Scan for the cell matching the given text and deliver its [x, y] coordinate at center. 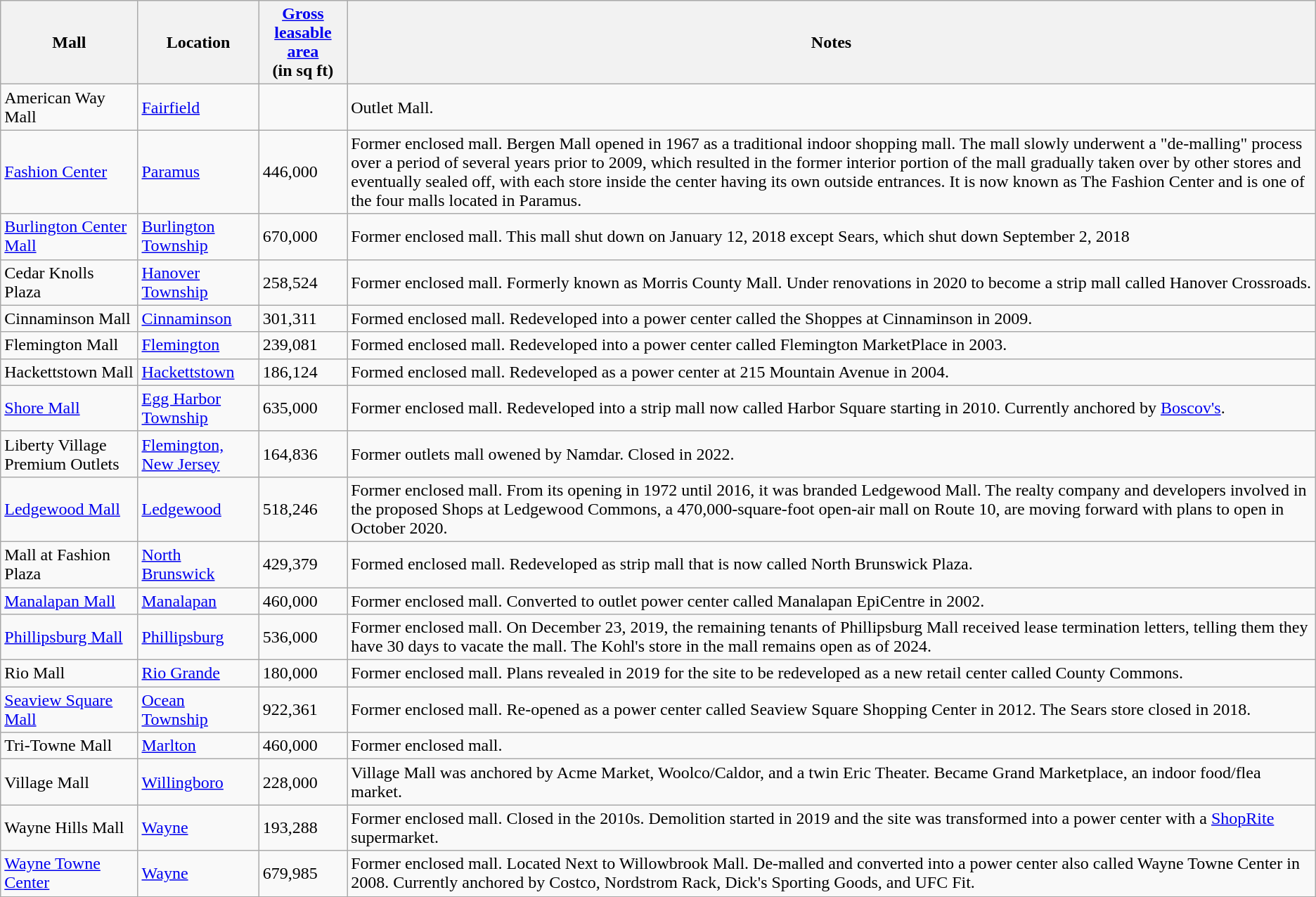
670,000 [303, 236]
922,361 [303, 710]
Former enclosed mall. Plans revealed in 2019 for the site to be redeveloped as a new retail center called County Commons. [832, 673]
Former enclosed mall. Redeveloped into a strip mall now called Harbor Square starting in 2010. Currently anchored by Boscov's. [832, 408]
239,081 [303, 345]
Flemington, New Jersey [198, 454]
Burlington Center Mall [69, 236]
Marlton [198, 746]
Shore Mall [69, 408]
Burlington Township [198, 236]
Former enclosed mall. This mall shut down on January 12, 2018 except Sears, which shut down September 2, 2018 [832, 236]
North Brunswick [198, 564]
301,311 [303, 318]
Fashion Center [69, 172]
Seaview Square Mall [69, 710]
Cinnaminson Mall [69, 318]
446,000 [303, 172]
Phillipsburg [198, 637]
429,379 [303, 564]
Village Mall was anchored by Acme Market, Woolco/Caldor, and a twin Eric Theater. Became Grand Marketplace, an indoor food/flea market. [832, 782]
Ocean Township [198, 710]
Hanover Township [198, 283]
Gross leasable area(in sq ft) [303, 42]
American Way Mall [69, 107]
193,288 [303, 828]
Former outlets mall owened by Namdar. Closed in 2022. [832, 454]
Cinnaminson [198, 318]
Mall at Fashion Plaza [69, 564]
Rio Grande [198, 673]
Manalapan [198, 601]
Hackettstown [198, 372]
Cedar Knolls Plaza [69, 283]
Former enclosed mall. Formerly known as Morris County Mall. Under renovations in 2020 to become a strip mall called Hanover Crossroads. [832, 283]
Willingboro [198, 782]
Liberty Village Premium Outlets [69, 454]
Tri-Towne Mall [69, 746]
Formed enclosed mall. Redeveloped into a power center called the Shoppes at Cinnaminson in 2009. [832, 318]
Former enclosed mall. Closed in the 2010s. Demolition started in 2019 and the site was transformed into a power center with a ShopRite supermarket. [832, 828]
258,524 [303, 283]
Flemington Mall [69, 345]
518,246 [303, 509]
635,000 [303, 408]
Manalapan Mall [69, 601]
Ledgewood Mall [69, 509]
Location [198, 42]
Former enclosed mall. Converted to outlet power center called Manalapan EpiCentre in 2002. [832, 601]
Egg Harbor Township [198, 408]
228,000 [303, 782]
Ledgewood [198, 509]
Formed enclosed mall. Redeveloped into a power center called Flemington MarketPlace in 2003. [832, 345]
679,985 [303, 873]
Former enclosed mall. Re-opened as a power center called Seaview Square Shopping Center in 2012. The Sears store closed in 2018. [832, 710]
Wayne Hills Mall [69, 828]
Phillipsburg Mall [69, 637]
Paramus [198, 172]
536,000 [303, 637]
186,124 [303, 372]
Fairfield [198, 107]
Village Mall [69, 782]
Formed enclosed mall. Redeveloped as a power center at 215 Mountain Avenue in 2004. [832, 372]
Hackettstown Mall [69, 372]
Formed enclosed mall. Redeveloped as strip mall that is now called North Brunswick Plaza. [832, 564]
Rio Mall [69, 673]
Former enclosed mall. [832, 746]
Notes [832, 42]
Flemington [198, 345]
Mall [69, 42]
180,000 [303, 673]
Outlet Mall. [832, 107]
164,836 [303, 454]
Wayne Towne Center [69, 873]
